Search for the cell housing the specified text and yield its (x, y) center coordinate. 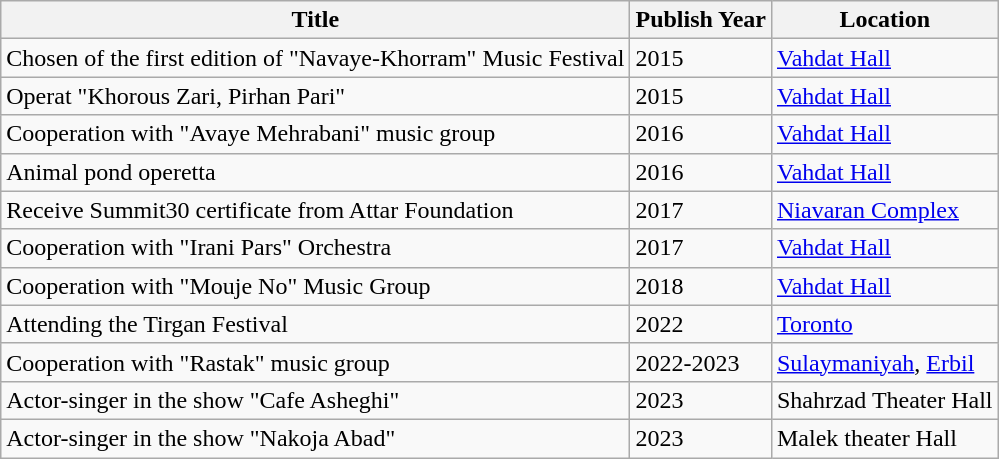
Title (316, 20)
Receive Summit30 certificate from Attar Foundation (316, 210)
Operat "Khorous Zari, Pirhan Pari" (316, 96)
Chosen of the first edition of "Navaye-Khorram" Music Festival (316, 58)
Cooperation with "Rastak" music group (316, 362)
Animal pond operetta (316, 172)
2022 (701, 324)
2018 (701, 286)
Cooperation with "Avaye Mehrabani" music group (316, 134)
Shahrzad Theater Hall (884, 400)
Sulaymaniyah, Erbil (884, 362)
Publish Year (701, 20)
Malek theater Hall (884, 438)
Actor-singer in the show "Nakoja Abad" (316, 438)
Niavaran Complex (884, 210)
Cooperation with "Mouje No" Music Group (316, 286)
Toronto (884, 324)
Actor-singer in the show "Cafe Asheghi" (316, 400)
Location (884, 20)
2022-2023 (701, 362)
Attending the Tirgan Festival (316, 324)
Cooperation with "Irani Pars" Orchestra (316, 248)
